Return the [x, y] coordinate for the center point of the cell that contains the specified text.  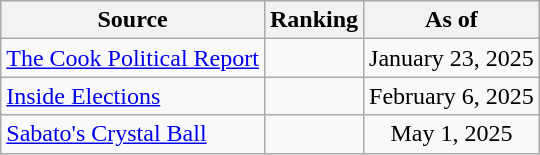
The Cook Political Report [133, 58]
As of [452, 20]
January 23, 2025 [452, 58]
Sabato's Crystal Ball [133, 134]
May 1, 2025 [452, 134]
February 6, 2025 [452, 96]
Source [133, 20]
Inside Elections [133, 96]
Ranking [314, 20]
